Provide the (x, y) coordinate of the cell's center where the given text is located.  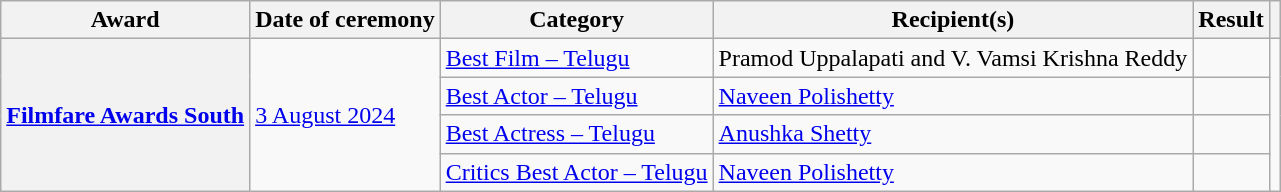
Result (1231, 20)
Pramod Uppalapati and V. Vamsi Krishna Reddy (953, 58)
Category (576, 20)
Date of ceremony (346, 20)
Anushka Shetty (953, 134)
3 August 2024 (346, 115)
Award (126, 20)
Recipient(s) (953, 20)
Best Film – Telugu (576, 58)
Critics Best Actor – Telugu (576, 172)
Filmfare Awards South (126, 115)
Best Actor – Telugu (576, 96)
Best Actress – Telugu (576, 134)
